Return (X, Y) of the center of cell containing provided text 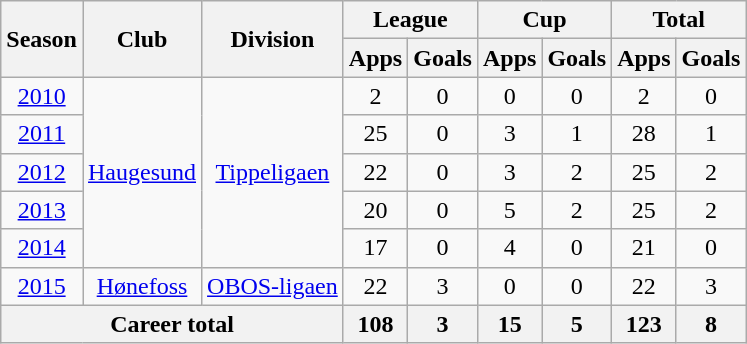
Division (273, 39)
2011 (42, 134)
2010 (42, 96)
8 (711, 324)
Career total (172, 324)
Hønefoss (142, 286)
Club (142, 39)
League (410, 20)
2014 (42, 248)
15 (509, 324)
21 (644, 248)
4 (509, 248)
Cup (544, 20)
123 (644, 324)
Tippeligaen (273, 172)
2015 (42, 286)
20 (375, 210)
Total (679, 20)
17 (375, 248)
Season (42, 39)
2013 (42, 210)
2012 (42, 172)
28 (644, 134)
Haugesund (142, 172)
108 (375, 324)
OBOS-ligaen (273, 286)
